Find where the given text appears and provide that cell's center as (X, Y) coordinate. 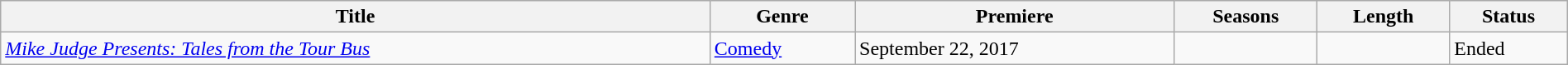
Status (1508, 17)
Seasons (1245, 17)
Ended (1508, 48)
Length (1384, 17)
Premiere (1015, 17)
Genre (782, 17)
Comedy (782, 48)
Title (356, 17)
Mike Judge Presents: Tales from the Tour Bus (356, 48)
September 22, 2017 (1015, 48)
